Return (X, Y) of the center of cell containing provided text 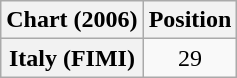
Italy (FIMI) (72, 58)
Position (190, 20)
Chart (2006) (72, 20)
29 (190, 58)
